Scan for the cell matching the given text and deliver its (x, y) coordinate at center. 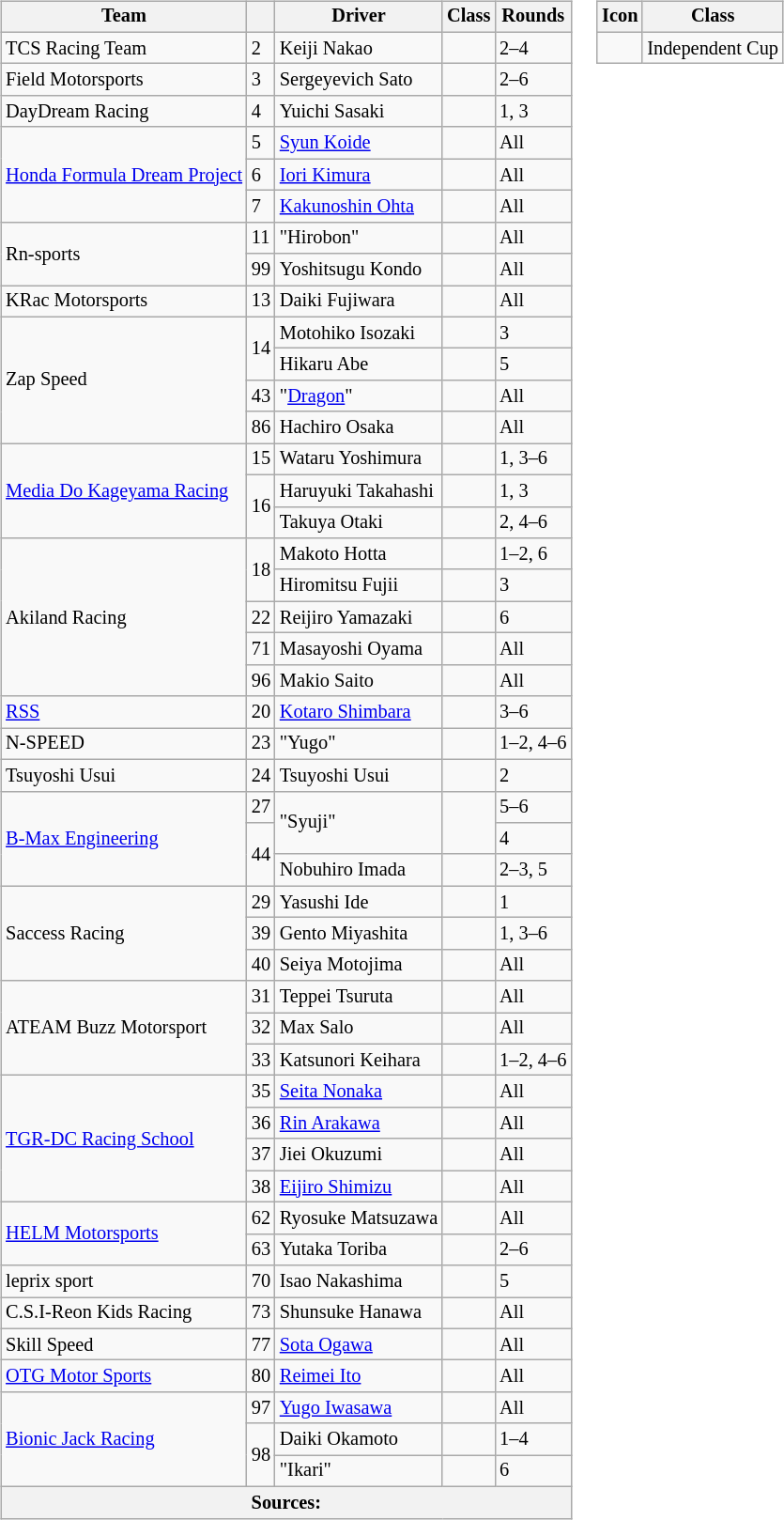
77 (261, 1344)
62 (261, 1218)
"Hirobon" (359, 238)
N-SPEED (124, 744)
5–6 (533, 807)
80 (261, 1376)
15 (261, 459)
Reimei Ito (359, 1376)
Nobuhiro Imada (359, 870)
Takuya Otaki (359, 522)
Driver (359, 17)
44 (261, 855)
40 (261, 965)
Icon (620, 17)
35 (261, 1092)
Daiki Okamoto (359, 1439)
DayDream Racing (124, 112)
Bionic Jack Racing (124, 1439)
Hikaru Abe (359, 364)
Max Salo (359, 1029)
Yugo Iwasawa (359, 1408)
Wataru Yoshimura (359, 459)
Shunsuke Hanawa (359, 1313)
Isao Nakashima (359, 1281)
39 (261, 934)
Makio Saito (359, 680)
32 (261, 1029)
ATEAM Buzz Motorsport (124, 1028)
Rn-sports (124, 254)
86 (261, 427)
Gento Miyashita (359, 934)
33 (261, 1060)
Makoto Hotta (359, 554)
TCS Racing Team (124, 48)
13 (261, 302)
OTG Motor Sports (124, 1376)
RSS (124, 712)
97 (261, 1408)
14 (261, 348)
Jiei Okuzumi (359, 1155)
B-Max Engineering (124, 838)
Haruyuki Takahashi (359, 490)
23 (261, 744)
3–6 (533, 712)
Kakunoshin Ohta (359, 207)
Akiland Racing (124, 617)
73 (261, 1313)
Eijiro Shimizu (359, 1187)
C.S.I-Reon Kids Racing (124, 1313)
Masayoshi Oyama (359, 649)
71 (261, 649)
Motohiko Isozaki (359, 333)
Seiya Motojima (359, 965)
Syun Koide (359, 143)
Daiki Fujiwara (359, 302)
HELM Motorsports (124, 1234)
1–4 (533, 1439)
2, 4–6 (533, 522)
"Dragon" (359, 396)
Yasushi Ide (359, 902)
20 (261, 712)
37 (261, 1155)
"Ikari" (359, 1471)
Rin Arakawa (359, 1124)
16 (261, 505)
31 (261, 997)
Yuichi Sasaki (359, 112)
18 (261, 569)
Yutaka Toriba (359, 1249)
24 (261, 775)
1–2, 6 (533, 554)
Hachiro Osaka (359, 427)
63 (261, 1249)
Yoshitsugu Kondo (359, 270)
36 (261, 1124)
70 (261, 1281)
Honda Formula Dream Project (124, 175)
Independent Cup (713, 48)
TGR-DC Racing School (124, 1139)
Kotaro Shimbara (359, 712)
98 (261, 1454)
43 (261, 396)
Ryosuke Matsuzawa (359, 1218)
38 (261, 1187)
Hiromitsu Fujii (359, 585)
Saccess Racing (124, 934)
Zap Speed (124, 380)
Seita Nonaka (359, 1092)
22 (261, 617)
Sergeyevich Sato (359, 80)
Team (124, 17)
Field Motorsports (124, 80)
29 (261, 902)
11 (261, 238)
2–3, 5 (533, 870)
Keiji Nakao (359, 48)
Rounds (533, 17)
Sota Ogawa (359, 1344)
27 (261, 807)
Teppei Tsuruta (359, 997)
leprix sport (124, 1281)
Skill Speed (124, 1344)
Iori Kimura (359, 175)
99 (261, 270)
"Syuji" (359, 823)
96 (261, 680)
2–4 (533, 48)
KRac Motorsports (124, 302)
Reijiro Yamazaki (359, 617)
"Yugo" (359, 744)
1 (533, 902)
Sources: (285, 1502)
Media Do Kageyama Racing (124, 490)
7 (261, 207)
Katsunori Keihara (359, 1060)
